For the text-containing cell, return its midpoint in (x, y) coordinate format. 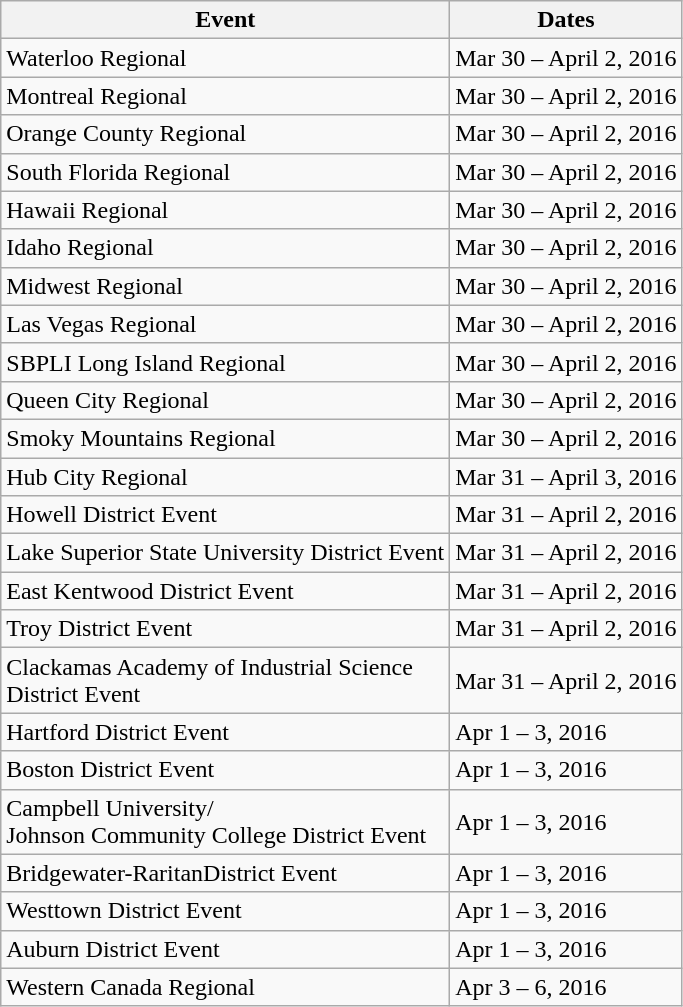
Smoky Mountains Regional (226, 438)
Midwest Regional (226, 286)
SBPLI Long Island Regional (226, 362)
Hartford District Event (226, 732)
Queen City Regional (226, 400)
Westtown District Event (226, 911)
Western Canada Regional (226, 987)
Hub City Regional (226, 477)
Auburn District Event (226, 949)
Mar 31 – April 3, 2016 (566, 477)
Dates (566, 20)
Bridgewater-RaritanDistrict Event (226, 873)
Idaho Regional (226, 248)
East Kentwood District Event (226, 591)
Apr 3 – 6, 2016 (566, 987)
Waterloo Regional (226, 58)
Boston District Event (226, 770)
South Florida Regional (226, 172)
Clackamas Academy of Industrial ScienceDistrict Event (226, 680)
Campbell University/Johnson Community College District Event (226, 822)
Event (226, 20)
Lake Superior State University District Event (226, 553)
Las Vegas Regional (226, 324)
Hawaii Regional (226, 210)
Howell District Event (226, 515)
Montreal Regional (226, 96)
Orange County Regional (226, 134)
Troy District Event (226, 629)
